Output the [x, y] coordinate of the center of the cell containing the given text.  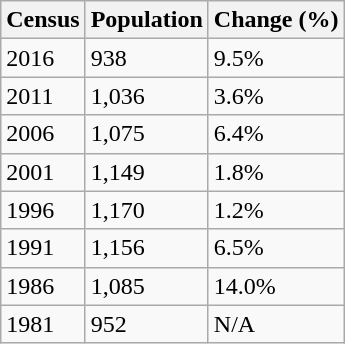
1996 [43, 210]
2001 [43, 172]
952 [146, 324]
9.5% [276, 58]
2011 [43, 96]
1,036 [146, 96]
1,085 [146, 286]
14.0% [276, 286]
1991 [43, 248]
2006 [43, 134]
6.4% [276, 134]
Population [146, 20]
1.2% [276, 210]
N/A [276, 324]
1.8% [276, 172]
1986 [43, 286]
1,156 [146, 248]
1,170 [146, 210]
2016 [43, 58]
Change (%) [276, 20]
938 [146, 58]
1,149 [146, 172]
1,075 [146, 134]
1981 [43, 324]
6.5% [276, 248]
Census [43, 20]
3.6% [276, 96]
